Return the (X, Y) coordinate for the center point of the cell that contains the specified text.  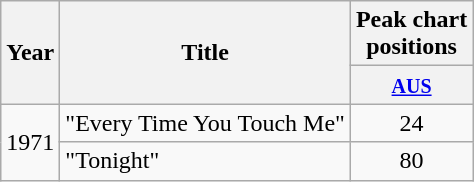
1971 (30, 142)
Title (206, 52)
"Every Time You Touch Me" (206, 123)
24 (411, 123)
"Tonight" (206, 161)
80 (411, 161)
AUS (411, 85)
Peak chartpositions (411, 34)
Year (30, 52)
